Provide the [X, Y] coordinate of the cell's center where the given text is located.  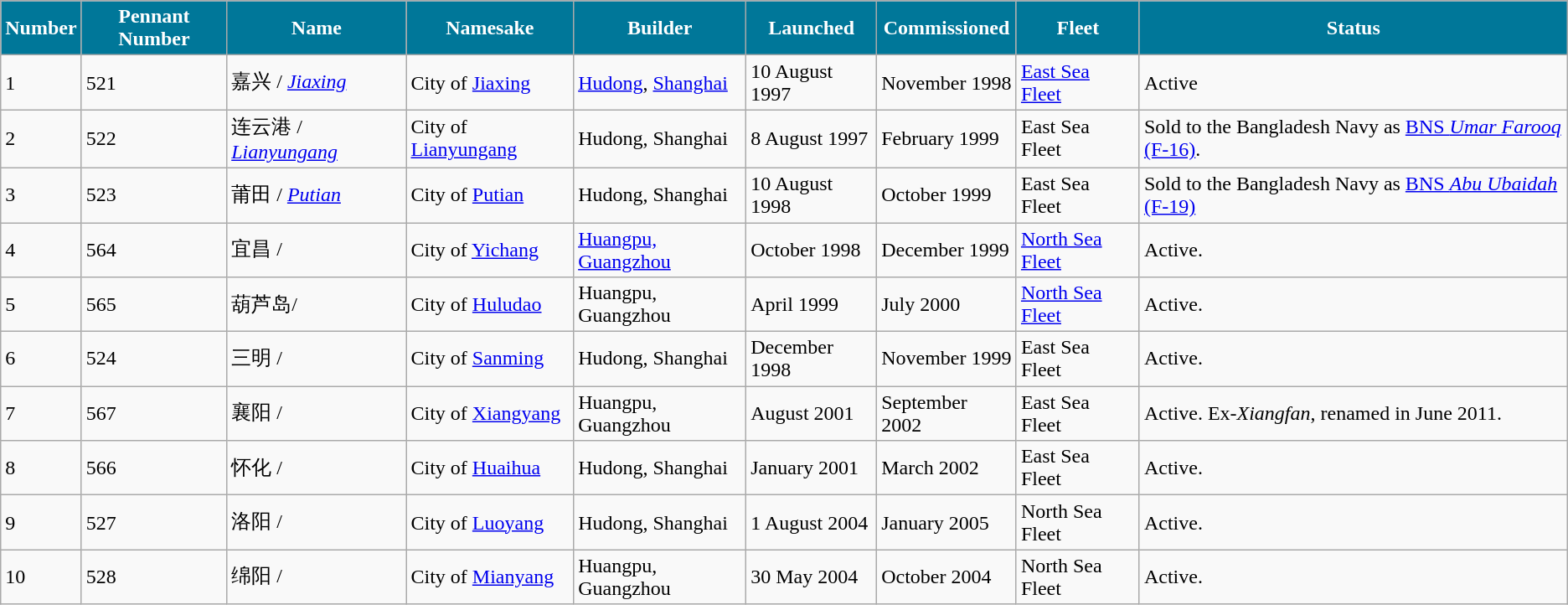
Active. Ex-Xiangfan, renamed in June 2011. [1354, 414]
521 [154, 82]
Sold to the Bangladesh Navy as BNS Umar Farooq (F-16). [1354, 139]
City of Luoyang [490, 523]
宜昌 / [317, 250]
嘉兴 / Jiaxing [317, 82]
City of Lianyungang [490, 139]
February 1999 [946, 139]
City of Mianyang [490, 577]
September 2002 [946, 414]
8 [41, 468]
绵阳 / [317, 577]
洛阳 / [317, 523]
Commissioned [946, 28]
November 1999 [946, 359]
January 2001 [812, 468]
3 [41, 194]
7 [41, 414]
567 [154, 414]
July 2000 [946, 305]
March 2002 [946, 468]
564 [154, 250]
City of Jiaxing [490, 82]
Sold to the Bangladesh Navy as BNS Abu Ubaidah (F-19) [1354, 194]
December 1999 [946, 250]
襄阳 / [317, 414]
523 [154, 194]
November 1998 [946, 82]
566 [154, 468]
January 2005 [946, 523]
30 May 2004 [812, 577]
527 [154, 523]
莆田 / Putian [317, 194]
Namesake [490, 28]
October 1998 [812, 250]
10 [41, 577]
4 [41, 250]
Status [1354, 28]
三明 / [317, 359]
565 [154, 305]
Number [41, 28]
5 [41, 305]
怀化 / [317, 468]
City of Sanming [490, 359]
Fleet [1077, 28]
Builder [660, 28]
10 August 1998 [812, 194]
10 August 1997 [812, 82]
October 2004 [946, 577]
Active [1354, 82]
City of Xiangyang [490, 414]
葫芦岛/ [317, 305]
City of Yichang [490, 250]
连云港 / Lianyungang [317, 139]
City of Putian [490, 194]
2 [41, 139]
Launched [812, 28]
1 August 2004 [812, 523]
City of Huludao [490, 305]
9 [41, 523]
522 [154, 139]
August 2001 [812, 414]
528 [154, 577]
Name [317, 28]
524 [154, 359]
City of Huaihua [490, 468]
April 1999 [812, 305]
Pennant Number [154, 28]
1 [41, 82]
October 1999 [946, 194]
December 1998 [812, 359]
6 [41, 359]
8 August 1997 [812, 139]
